Output the (x, y) coordinate of the center of the cell containing the given text.  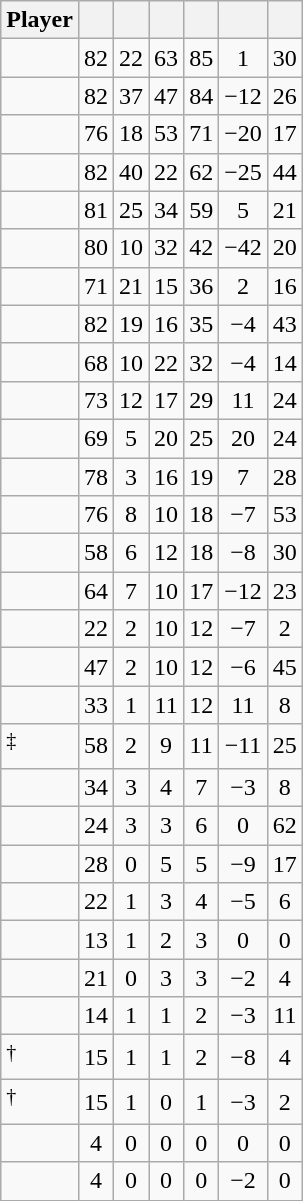
80 (96, 248)
42 (202, 248)
−5 (244, 902)
40 (132, 172)
68 (96, 362)
9 (166, 746)
Player (40, 20)
36 (202, 286)
85 (202, 58)
44 (284, 172)
23 (284, 591)
26 (284, 96)
‡ (40, 746)
59 (202, 210)
64 (96, 591)
43 (284, 324)
−25 (244, 172)
45 (284, 667)
−11 (244, 746)
81 (96, 210)
69 (96, 438)
78 (96, 477)
37 (132, 96)
−42 (244, 248)
−9 (244, 864)
−6 (244, 667)
29 (202, 400)
13 (96, 940)
−20 (244, 134)
63 (166, 58)
73 (96, 400)
33 (96, 705)
84 (202, 96)
35 (202, 324)
